Capture the cell that displays the provided text and extract its [X, Y] central coordinate. 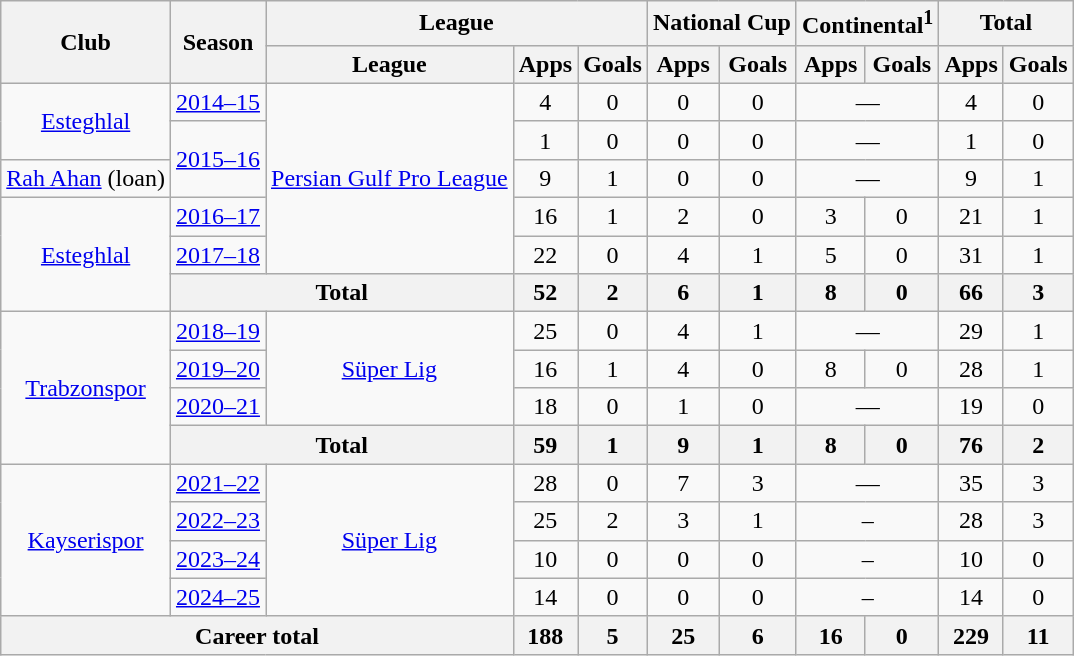
2020–21 [218, 407]
Continental1 [867, 24]
Persian Gulf Pro League [390, 178]
59 [545, 445]
76 [971, 445]
18 [545, 407]
Career total [257, 635]
2021–22 [218, 483]
35 [971, 483]
2014–15 [218, 102]
29 [971, 331]
2019–20 [218, 369]
229 [971, 635]
Rah Ahan (loan) [86, 178]
2022–23 [218, 521]
Trabzonspor [86, 388]
19 [971, 407]
National Cup [722, 24]
66 [971, 293]
188 [545, 635]
2015–16 [218, 159]
2017–18 [218, 255]
Kayserispor [86, 540]
2023–24 [218, 559]
Club [86, 42]
2016–17 [218, 217]
11 [1038, 635]
31 [971, 255]
7 [683, 483]
Season [218, 42]
2018–19 [218, 331]
21 [971, 217]
2024–25 [218, 597]
22 [545, 255]
52 [545, 293]
